Search for the cell housing the specified text and yield its [x, y] center coordinate. 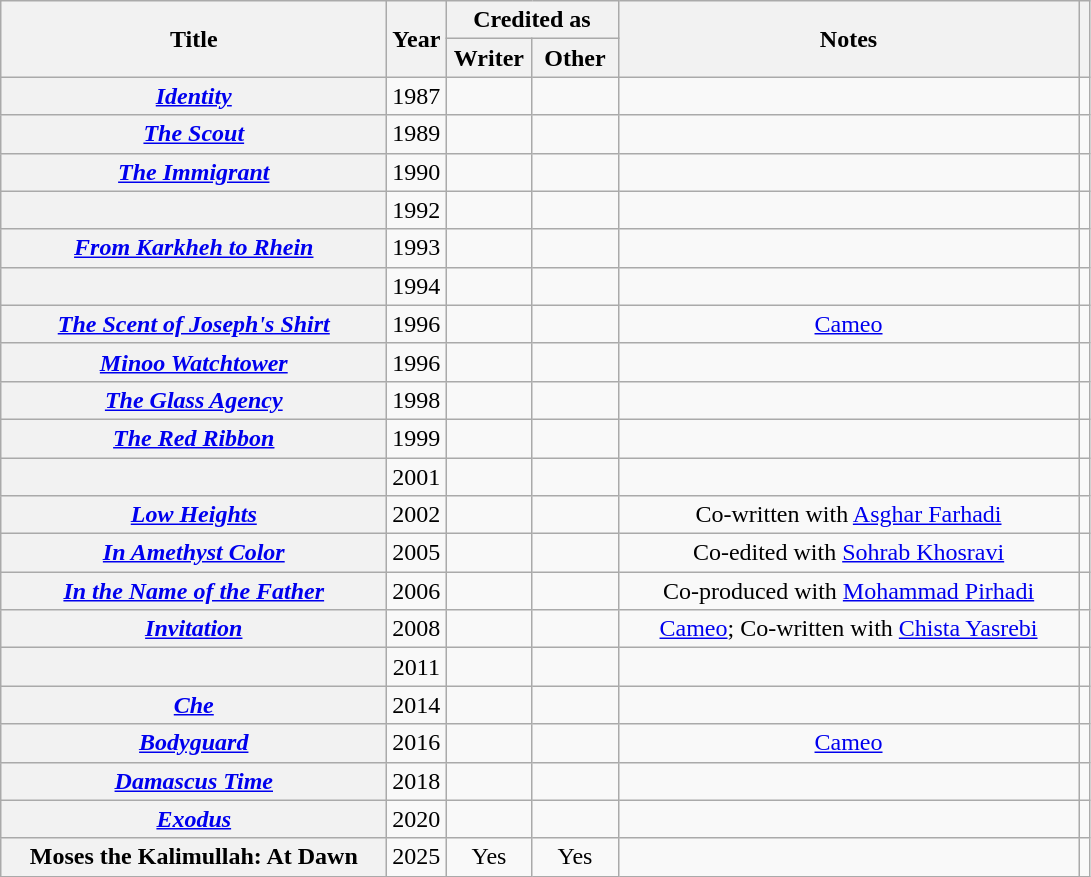
2025 [416, 857]
2014 [416, 705]
Che [194, 705]
Invitation [194, 629]
Other [575, 58]
2018 [416, 781]
The Scout [194, 134]
The Scent of Joseph's Shirt [194, 324]
1998 [416, 400]
1987 [416, 96]
Low Heights [194, 515]
2006 [416, 591]
The Glass Agency [194, 400]
1992 [416, 210]
Bodyguard [194, 743]
From Karkheh to Rhein [194, 248]
Credited as [532, 20]
Identity [194, 96]
2005 [416, 553]
Title [194, 39]
1999 [416, 438]
2011 [416, 667]
Notes [848, 39]
Writer [489, 58]
1990 [416, 172]
Cameo; Co-written with Chista Yasrebi [848, 629]
In Amethyst Color [194, 553]
2016 [416, 743]
2020 [416, 819]
2002 [416, 515]
The Immigrant [194, 172]
1994 [416, 286]
1993 [416, 248]
In the Name of the Father [194, 591]
Year [416, 39]
Moses the Kalimullah: At Dawn [194, 857]
2001 [416, 477]
Co-edited with Sohrab Khosravi [848, 553]
Damascus Time [194, 781]
Co-produced with Mohammad Pirhadi [848, 591]
Exodus [194, 819]
The Red Ribbon [194, 438]
Co-written with Asghar Farhadi [848, 515]
2008 [416, 629]
1989 [416, 134]
Minoo Watchtower [194, 362]
